Extract the (x, y) coordinate from the center of the cell holding the provided text.  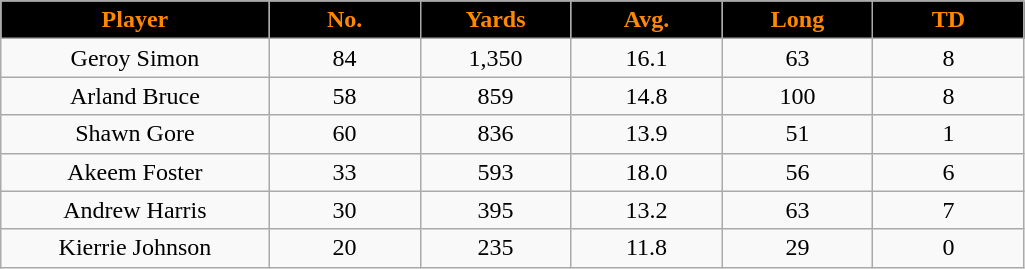
84 (344, 58)
Shawn Gore (135, 134)
13.2 (646, 210)
Kierrie Johnson (135, 248)
29 (798, 248)
20 (344, 248)
30 (344, 210)
16.1 (646, 58)
593 (496, 172)
58 (344, 96)
18.0 (646, 172)
0 (948, 248)
6 (948, 172)
Andrew Harris (135, 210)
Avg. (646, 20)
60 (344, 134)
Geroy Simon (135, 58)
235 (496, 248)
100 (798, 96)
Long (798, 20)
33 (344, 172)
14.8 (646, 96)
Player (135, 20)
Arland Bruce (135, 96)
859 (496, 96)
TD (948, 20)
No. (344, 20)
395 (496, 210)
51 (798, 134)
1,350 (496, 58)
Yards (496, 20)
13.9 (646, 134)
56 (798, 172)
1 (948, 134)
7 (948, 210)
11.8 (646, 248)
836 (496, 134)
Akeem Foster (135, 172)
